Extract the (X, Y) coordinate from the center of the cell holding the provided text.  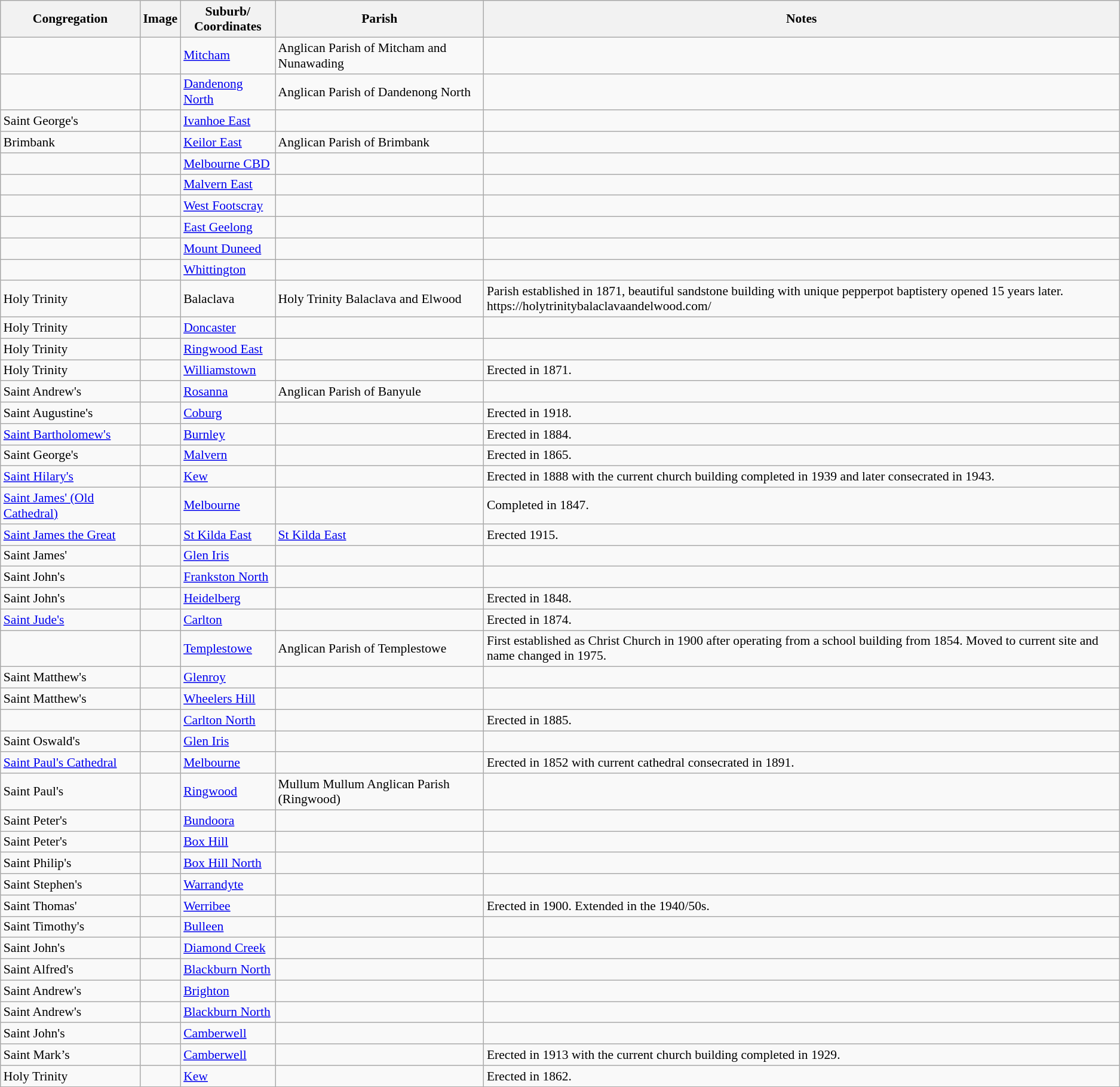
Malvern (228, 455)
Anglican Parish of Templestowe (379, 649)
Image (160, 19)
Erected in 1913 with the current church building completed in 1929. (802, 1055)
Saint James the Great (70, 535)
Saint James' (70, 556)
Notes (802, 19)
Coburg (228, 413)
Erected in 1900. Extended in the 1940/50s. (802, 906)
Ringwood (228, 791)
Box Hill (228, 842)
Melbourne CBD (228, 164)
East Geelong (228, 228)
Erected in 1852 with current cathedral consecrated in 1891. (802, 763)
First established as Christ Church in 1900 after operating from a school building from 1854. Moved to current site and name changed in 1975. (802, 649)
Mullum Mullum Anglican Parish (Ringwood) (379, 791)
Erected in 1848. (802, 599)
West Footscray (228, 206)
Erected in 1874. (802, 620)
Erected in 1865. (802, 455)
Warrandyte (228, 884)
Carlton North (228, 720)
Saint Augustine's (70, 413)
Saint Mark’s (70, 1055)
Burnley (228, 434)
Bulleen (228, 927)
Saint Oswald's (70, 742)
Diamond Creek (228, 948)
Parish (379, 19)
Brimbank (70, 142)
Brighton (228, 991)
Completed in 1847. (802, 506)
Mitcham (228, 55)
Werribee (228, 906)
Erected in 1885. (802, 720)
Doncaster (228, 328)
Dandenong North (228, 92)
Ringwood East (228, 349)
Saint James' (Old Cathedral) (70, 506)
Heidelberg (228, 599)
Suburb/Coordinates (228, 19)
Saint Bartholomew's (70, 434)
Glenroy (228, 678)
Anglican Parish of Banyule (379, 392)
Ivanhoe East (228, 121)
Anglican Parish of Mitcham and Nunawading (379, 55)
Erected in 1862. (802, 1076)
Malvern East (228, 185)
Erected in 1888 with the current church building completed in 1939 and later consecrated in 1943. (802, 477)
Anglican Parish of Dandenong North (379, 92)
Wheelers Hill (228, 699)
Holy Trinity Balaclava and Elwood (379, 299)
Anglican Parish of Brimbank (379, 142)
Saint Timothy's (70, 927)
Congregation (70, 19)
Saint Paul's (70, 791)
Mount Duneed (228, 249)
Saint Hilary's (70, 477)
Frankston North (228, 577)
Williamstown (228, 371)
Box Hill North (228, 864)
Whittington (228, 270)
Saint Paul's Cathedral (70, 763)
Templestowe (228, 649)
Erected in 1884. (802, 434)
Saint Thomas' (70, 906)
Erected 1915. (802, 535)
Erected in 1918. (802, 413)
Balaclava (228, 299)
Keilor East (228, 142)
Erected in 1871. (802, 371)
Rosanna (228, 392)
Bundoora (228, 820)
Saint Alfred's (70, 970)
Saint Philip's (70, 864)
Carlton (228, 620)
Saint Jude's (70, 620)
Saint Stephen's (70, 884)
